Identify which cell holds the provided text, then report its (x, y) central coordinate. 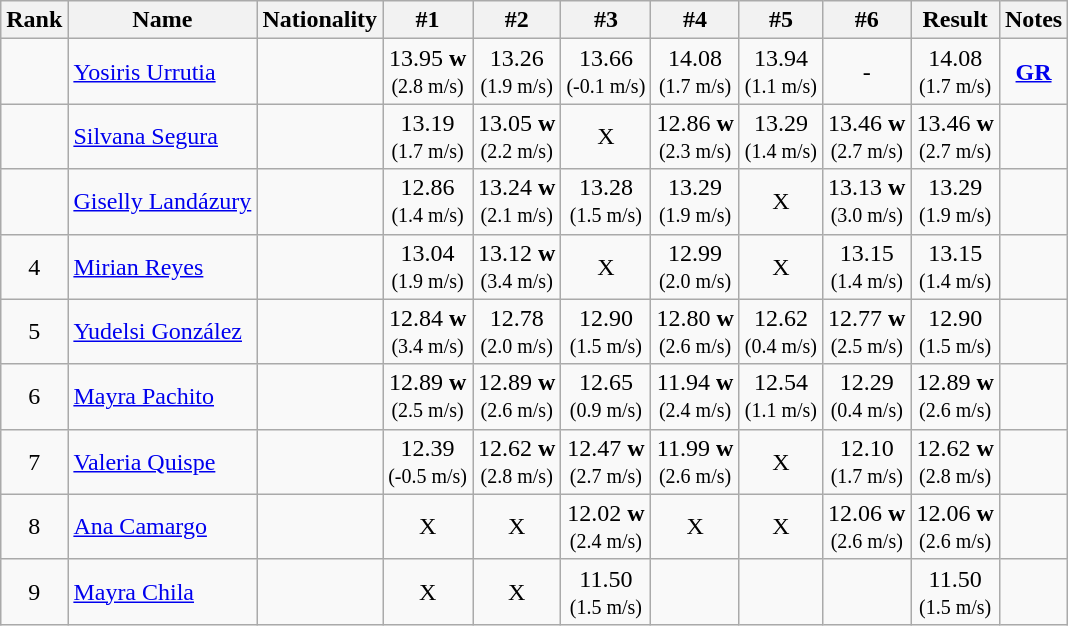
12.06 w (2.6 m/s) (867, 526)
#4 (695, 20)
13.29 (1.4 m/s) (780, 136)
12.77 w (2.5 m/s) (867, 332)
13.15 (1.4 m/s) (867, 266)
14.08 (1.7 m/s) (695, 72)
13.46 w (2.7 m/s) (867, 136)
13.26 (1.9 m/s) (517, 72)
Yosiris Urrutia (162, 72)
Nationality (320, 20)
13.29 (1.9 m/s) (695, 202)
12.86 w (2.3 m/s) (695, 136)
13.24 w (2.1 m/s) (517, 202)
Result (955, 20)
13.04 (1.9 m/s) (428, 266)
13.95 w (2.8 m/s) (428, 72)
- (867, 72)
12.90 (1.5 m/s) (606, 332)
13.94 (1.1 m/s) (780, 72)
12.62 w(2.8 m/s) (955, 462)
#3 (606, 20)
6 (34, 396)
12.84 w (3.4 m/s) (428, 332)
12.78 (2.0 m/s) (517, 332)
12.47 w (2.7 m/s) (606, 462)
13.13 w (3.0 m/s) (867, 202)
14.08(1.7 m/s) (955, 72)
5 (34, 332)
12.62 (0.4 m/s) (780, 332)
12.65 (0.9 m/s) (606, 396)
11.99 w (2.6 m/s) (695, 462)
#6 (867, 20)
11.50 (1.5 m/s) (606, 592)
Name (162, 20)
12.99 (2.0 m/s) (695, 266)
12.89 w(2.6 m/s) (955, 396)
Notes (1033, 20)
Silvana Segura (162, 136)
Rank (34, 20)
4 (34, 266)
12.10 (1.7 m/s) (867, 462)
12.39 (-0.5 m/s) (428, 462)
Mirian Reyes (162, 266)
Yudelsi González (162, 332)
Mayra Pachito (162, 396)
12.89 w (2.5 m/s) (428, 396)
#2 (517, 20)
Giselly Landázury (162, 202)
13.12 w (3.4 m/s) (517, 266)
11.94 w (2.4 m/s) (695, 396)
13.15(1.4 m/s) (955, 266)
12.06 w(2.6 m/s) (955, 526)
13.46 w(2.7 m/s) (955, 136)
12.80 w (2.6 m/s) (695, 332)
7 (34, 462)
12.90(1.5 m/s) (955, 332)
12.54 (1.1 m/s) (780, 396)
GR (1033, 72)
13.28 (1.5 m/s) (606, 202)
Ana Camargo (162, 526)
#1 (428, 20)
11.50(1.5 m/s) (955, 592)
9 (34, 592)
12.29 (0.4 m/s) (867, 396)
13.05 w (2.2 m/s) (517, 136)
8 (34, 526)
12.62 w (2.8 m/s) (517, 462)
12.86 (1.4 m/s) (428, 202)
#5 (780, 20)
12.89 w (2.6 m/s) (517, 396)
13.19 (1.7 m/s) (428, 136)
13.29(1.9 m/s) (955, 202)
Valeria Quispe (162, 462)
13.66 (-0.1 m/s) (606, 72)
12.02 w (2.4 m/s) (606, 526)
Mayra Chila (162, 592)
